Locate the cell with the specified text and output its (X, Y) center coordinate. 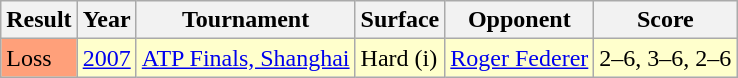
Surface (400, 20)
Year (106, 20)
ATP Finals, Shanghai (246, 58)
Roger Federer (520, 58)
Tournament (246, 20)
Score (666, 20)
Result (39, 20)
Loss (39, 58)
Opponent (520, 20)
Hard (i) (400, 58)
2007 (106, 58)
2–6, 3–6, 2–6 (666, 58)
